Pinpoint the cell where the given text exists, returning its (x, y) midpoint coordinate. 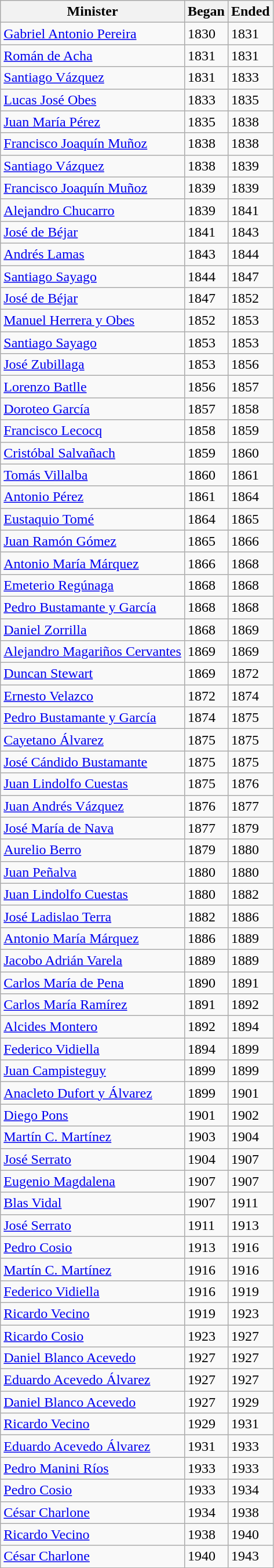
Ricardo Cosio (93, 1335)
Minister (93, 12)
1830 (206, 34)
Cayetano Álvarez (93, 740)
Ended (250, 12)
Juan Andrés Vázquez (93, 806)
Doroteo García (93, 409)
Antonio Pérez (93, 497)
Cristóbal Salvañach (93, 453)
Blas Vidal (93, 1203)
1902 (250, 1115)
Anacleto Dufort y Álvarez (93, 1093)
Began (206, 12)
Manuel Herrera y Obes (93, 321)
Duncan Stewart (93, 674)
Lorenzo Batlle (93, 387)
Eustaquio Tomé (93, 519)
Ernesto Velazco (93, 696)
Carlos María de Pena (93, 983)
José Ladislao Terra (93, 916)
1903 (206, 1137)
Gabriel Antonio Pereira (93, 34)
Daniel Zorrilla (93, 629)
Carlos María Ramírez (93, 1005)
Juan Campisteguy (93, 1071)
Juan María Pérez (93, 122)
Emeterio Regúnaga (93, 585)
Aurelio Berro (93, 850)
Diego Pons (93, 1115)
Alejandro Chucarro (93, 210)
Lucas José Obes (93, 100)
Juan Ramón Gómez (93, 541)
Pedro Manini Ríos (93, 1468)
1943 (250, 1556)
Jacobo Adrián Varela (93, 960)
José María de Nava (93, 828)
Tomás Villalba (93, 475)
Román de Acha (93, 56)
José Cándido Bustamante (93, 762)
Francisco Lecocq (93, 431)
Alcides Montero (93, 1027)
José Zubillaga (93, 365)
Andrés Lamas (93, 254)
1890 (206, 983)
Alejandro Magariños Cervantes (93, 652)
Eugenio Magdalena (93, 1181)
Juan Peñalva (93, 872)
